Scan for the cell matching the given text and deliver its [x, y] coordinate at center. 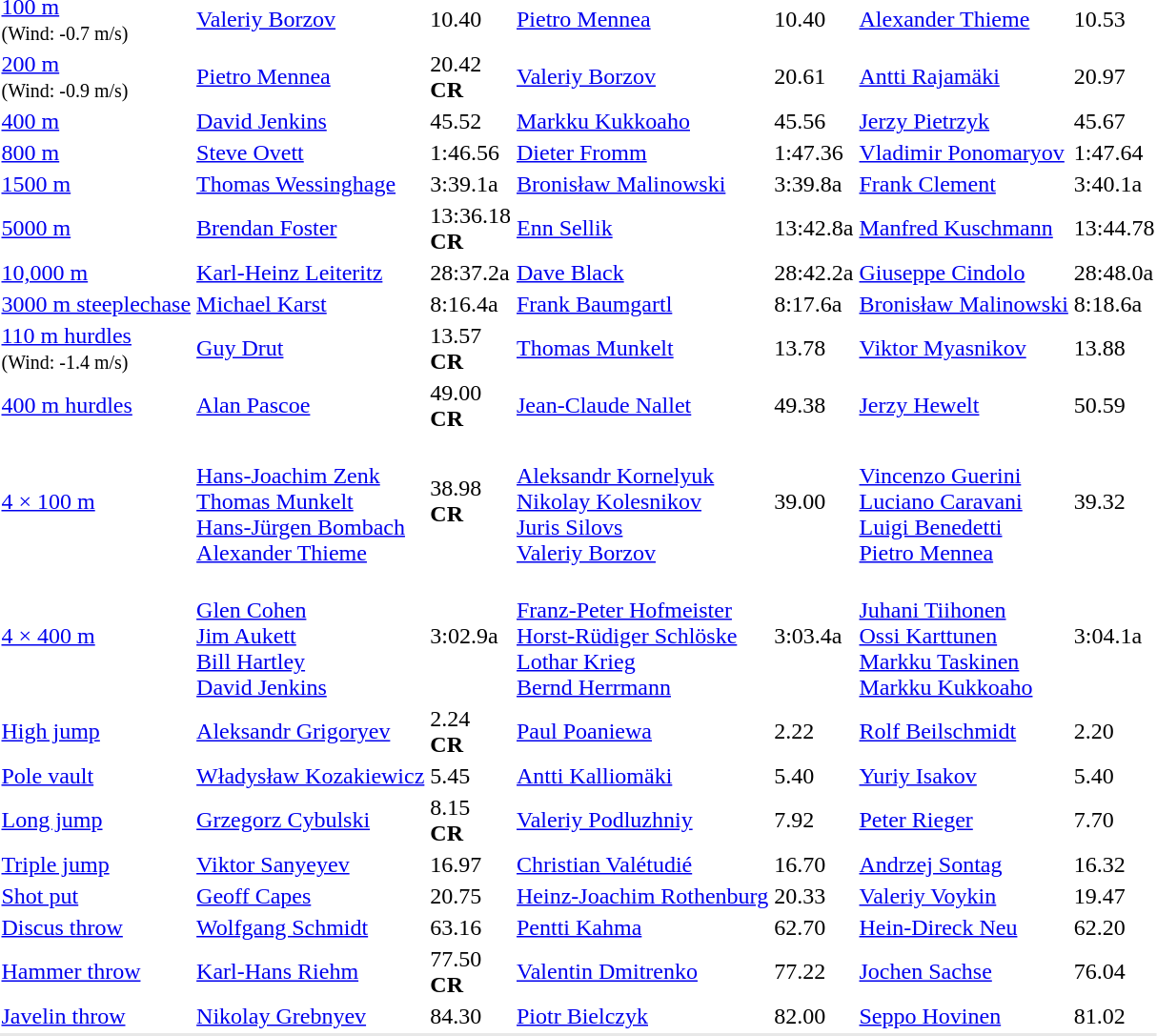
400 m [96, 121]
Frank Baumgartl [642, 304]
49.00CR [471, 406]
1500 m [96, 184]
62.20 [1114, 927]
Aleksandr Grigoryev [311, 732]
Jerzy Pietrzyk [964, 121]
Andrzej Sontag [964, 864]
Valeriy Podluzhniy [642, 820]
76.04 [1114, 972]
Franz-Peter HofmeisterHorst-Rüdiger SchlöskeLothar KriegBernd Herrmann [642, 636]
77.50CR [471, 972]
Peter Rieger [964, 820]
Hammer throw [96, 972]
200 m(Wind: -0.9 m/s) [96, 76]
Hans-Joachim ZenkThomas MunkeltHans-Jürgen BombachAlexander Thieme [311, 501]
81.02 [1114, 1016]
Markku Kukkoaho [642, 121]
1:46.56 [471, 152]
1:47.64 [1114, 152]
Valeriy Borzov [642, 76]
39.00 [814, 501]
Vincenzo GueriniLuciano CaravaniLuigi BenedettiPietro Mennea [964, 501]
3:39.1a [471, 184]
Hein-Direck Neu [964, 927]
19.47 [1114, 896]
Manfred Kuschmann [964, 229]
Heinz-Joachim Rothenburg [642, 896]
Dieter Fromm [642, 152]
16.97 [471, 864]
Long jump [96, 820]
Vladimir Ponomaryov [964, 152]
Geoff Capes [311, 896]
Antti Rajamäki [964, 76]
77.22 [814, 972]
4 × 400 m [96, 636]
49.38 [814, 406]
400 m hurdles [96, 406]
3:03.4a [814, 636]
13.78 [814, 349]
16.70 [814, 864]
20.33 [814, 896]
82.00 [814, 1016]
8:16.4a [471, 304]
28:37.2a [471, 273]
50.59 [1114, 406]
20.61 [814, 76]
Valeriy Voykin [964, 896]
38.98CR [471, 501]
5.45 [471, 776]
Rolf Beilschmidt [964, 732]
1:47.36 [814, 152]
Alan Pascoe [311, 406]
Piotr Bielczyk [642, 1016]
Jean-Claude Nallet [642, 406]
High jump [96, 732]
5000 m [96, 229]
Brendan Foster [311, 229]
20.97 [1114, 76]
Jerzy Hewelt [964, 406]
3:39.8a [814, 184]
Pole vault [96, 776]
63.16 [471, 927]
7.92 [814, 820]
3:02.9a [471, 636]
Pentti Kahma [642, 927]
10,000 m [96, 273]
Władysław Kozakiewicz [311, 776]
8:18.6a [1114, 304]
Triple jump [96, 864]
Thomas Wessinghage [311, 184]
20.42CR [471, 76]
16.32 [1114, 864]
7.70 [1114, 820]
Frank Clement [964, 184]
3000 m steeplechase [96, 304]
Viktor Sanyeyev [311, 864]
13:42.8a [814, 229]
Karl-Hans Riehm [311, 972]
Wolfgang Schmidt [311, 927]
Michael Karst [311, 304]
Paul Poaniewa [642, 732]
39.32 [1114, 501]
4 × 100 m [96, 501]
Viktor Myasnikov [964, 349]
800 m [96, 152]
Nikolay Grebnyev [311, 1016]
13.57CR [471, 349]
20.75 [471, 896]
45.52 [471, 121]
Jochen Sachse [964, 972]
Christian Valétudié [642, 864]
45.56 [814, 121]
84.30 [471, 1016]
Yuriy Isakov [964, 776]
Javelin throw [96, 1016]
Karl-Heinz Leiteritz [311, 273]
Dave Black [642, 273]
8:17.6a [814, 304]
13:36.18CR [471, 229]
Juhani TiihonenOssi KarttunenMarkku TaskinenMarkku Kukkoaho [964, 636]
45.67 [1114, 121]
62.70 [814, 927]
13.88 [1114, 349]
David Jenkins [311, 121]
2.20 [1114, 732]
Aleksandr KornelyukNikolay KolesnikovJuris SilovsValeriy Borzov [642, 501]
Discus throw [96, 927]
Grzegorz Cybulski [311, 820]
8.15CR [471, 820]
3:04.1a [1114, 636]
Pietro Mennea [311, 76]
2.24CR [471, 732]
Antti Kalliomäki [642, 776]
Giuseppe Cindolo [964, 273]
Steve Ovett [311, 152]
28:48.0a [1114, 273]
110 m hurdles(Wind: -1.4 m/s) [96, 349]
Seppo Hovinen [964, 1016]
Enn Sellik [642, 229]
13:44.78 [1114, 229]
2.22 [814, 732]
Valentin Dmitrenko [642, 972]
Guy Drut [311, 349]
Shot put [96, 896]
Thomas Munkelt [642, 349]
3:40.1a [1114, 184]
Glen CohenJim AukettBill HartleyDavid Jenkins [311, 636]
28:42.2a [814, 273]
